For the text-containing cell, return its midpoint in (X, Y) coordinate format. 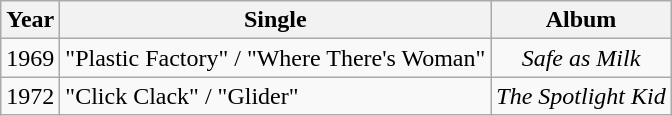
The Spotlight Kid (581, 96)
"Click Clack" / "Glider" (276, 96)
Single (276, 20)
"Plastic Factory" / "Where There's Woman" (276, 58)
1969 (30, 58)
Safe as Milk (581, 58)
Album (581, 20)
1972 (30, 96)
Year (30, 20)
